Return the [X, Y] coordinate for the center point of the cell that contains the specified text.  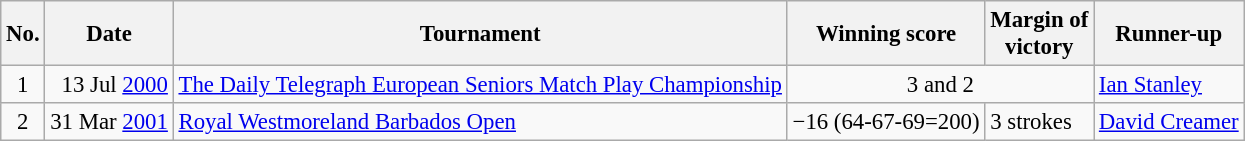
1 [23, 85]
Date [109, 34]
2 [23, 122]
Tournament [480, 34]
No. [23, 34]
The Daily Telegraph European Seniors Match Play Championship [480, 85]
Runner-up [1169, 34]
−16 (64-67-69=200) [886, 122]
13 Jul 2000 [109, 85]
Royal Westmoreland Barbados Open [480, 122]
David Creamer [1169, 122]
3 and 2 [940, 85]
Margin ofvictory [1040, 34]
Winning score [886, 34]
31 Mar 2001 [109, 122]
3 strokes [1040, 122]
Ian Stanley [1169, 85]
